Return [x, y] of the center of cell containing provided text 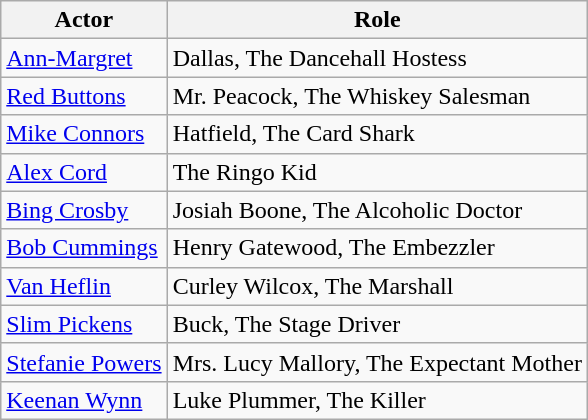
Mr. Peacock, The Whiskey Salesman [377, 96]
Josiah Boone, The Alcoholic Doctor [377, 210]
Hatfield, The Card Shark [377, 134]
Ann-Margret [84, 58]
Mike Connors [84, 134]
Curley Wilcox, The Marshall [377, 286]
Dallas, The Dancehall Hostess [377, 58]
Mrs. Lucy Mallory, The Expectant Mother [377, 362]
Role [377, 20]
Van Heflin [84, 286]
Actor [84, 20]
Stefanie Powers [84, 362]
Alex Cord [84, 172]
Bob Cummings [84, 248]
Red Buttons [84, 96]
Henry Gatewood, The Embezzler [377, 248]
Keenan Wynn [84, 400]
Slim Pickens [84, 324]
Buck, The Stage Driver [377, 324]
Luke Plummer, The Killer [377, 400]
The Ringo Kid [377, 172]
Bing Crosby [84, 210]
